Extract the [x, y] coordinate from the center of the cell holding the provided text.  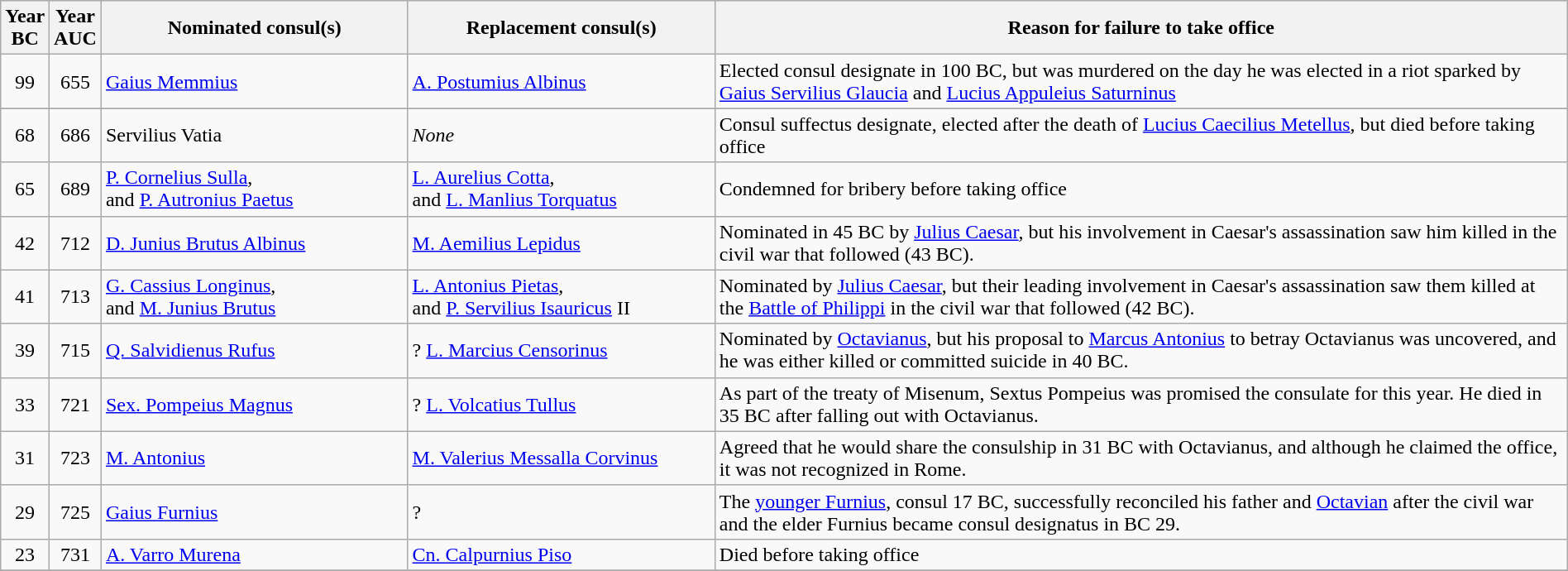
31 [25, 458]
? L. Volcatius Tullus [561, 404]
Agreed that he would share the consulship in 31 BC with Octavianus, and although he claimed the office, it was not recognized in Rome. [1141, 458]
Consul suffectus designate, elected after the death of Lucius Caecilius Metellus, but died before taking office [1141, 136]
A. Varro Murena [255, 554]
686 [74, 136]
D. Junius Brutus Albinus [255, 243]
655 [74, 81]
721 [74, 404]
Servilius Vatia [255, 136]
99 [25, 81]
29 [25, 511]
731 [74, 554]
689 [74, 189]
33 [25, 404]
Condemned for bribery before taking office [1141, 189]
713 [74, 296]
39 [25, 351]
None [561, 136]
Died before taking office [1141, 554]
723 [74, 458]
L. Aurelius Cotta,and L. Manlius Torquatus [561, 189]
As part of the treaty of Misenum, Sextus Pompeius was promised the consulate for this year. He died in 35 BC after falling out with Octavianus. [1141, 404]
725 [74, 511]
Reason for failure to take office [1141, 28]
Year BC [25, 28]
42 [25, 243]
G. Cassius Longinus,and M. Junius Brutus [255, 296]
715 [74, 351]
Gaius Memmius [255, 81]
P. Cornelius Sulla,and P. Autronius Paetus [255, 189]
L. Antonius Pietas,and P. Servilius Isauricus II [561, 296]
65 [25, 189]
A. Postumius Albinus [561, 81]
41 [25, 296]
23 [25, 554]
Nominated consul(s) [255, 28]
Q. Salvidienus Rufus [255, 351]
? [561, 511]
Cn. Calpurnius Piso [561, 554]
? L. Marcius Censorinus [561, 351]
M. Valerius Messalla Corvinus [561, 458]
Gaius Furnius [255, 511]
M. Aemilius Lepidus [561, 243]
712 [74, 243]
Sex. Pompeius Magnus [255, 404]
Replacement consul(s) [561, 28]
M. Antonius [255, 458]
Nominated in 45 BC by Julius Caesar, but his involvement in Caesar's assassination saw him killed in the civil war that followed (43 BC). [1141, 243]
Year AUC [74, 28]
68 [25, 136]
